Extract the (x, y) coordinate from the center of the cell holding the provided text.  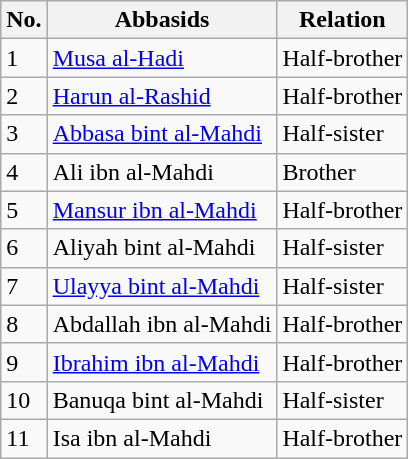
11 (24, 438)
Isa ibn al-Mahdi (162, 438)
1 (24, 58)
9 (24, 362)
Abbasa bint al-Mahdi (162, 134)
8 (24, 324)
Abdallah ibn al-Mahdi (162, 324)
Ibrahim ibn al-Mahdi (162, 362)
Banuqa bint al-Mahdi (162, 400)
5 (24, 210)
Relation (342, 20)
Abbasids (162, 20)
3 (24, 134)
2 (24, 96)
Harun al-Rashid (162, 96)
Ali ibn al-Mahdi (162, 172)
7 (24, 286)
6 (24, 248)
4 (24, 172)
Aliyah bint al-Mahdi (162, 248)
10 (24, 400)
Brother (342, 172)
Mansur ibn al-Mahdi (162, 210)
Ulayya bint al-Mahdi (162, 286)
No. (24, 20)
Musa al-Hadi (162, 58)
